Detect which cell encompasses the target text, then output its [x, y] center coordinate. 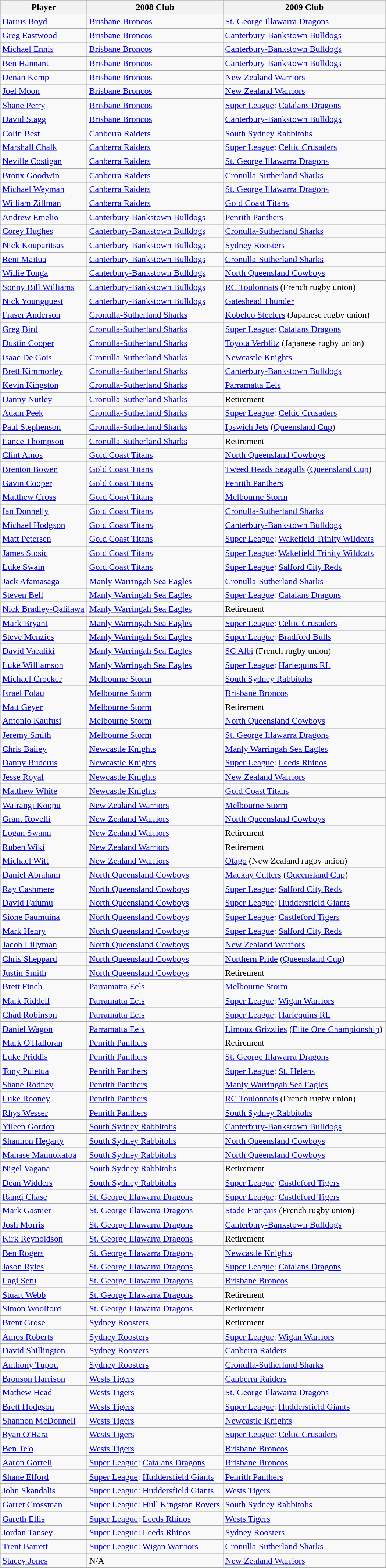
Amos Roberts [44, 1337]
Neville Costigan [44, 161]
Nick Kouparitsas [44, 245]
Luke Rooney [44, 1099]
Gavin Cooper [44, 483]
Toyota Verblitz (Japanese rugby union) [304, 343]
Nick Youngquest [44, 301]
Michael Crocker [44, 679]
Brenton Bowen [44, 469]
Paul Stephenson [44, 427]
Mark Bryant [44, 623]
Danny Nutley [44, 399]
Dean Widders [44, 1183]
Reni Maitua [44, 259]
Rhys Wesser [44, 1113]
Ipswich Jets (Queensland Cup) [304, 427]
Marshall Chalk [44, 147]
David Vaealiki [44, 651]
Andrew Emelio [44, 217]
Yileen Gordon [44, 1127]
Player [44, 7]
Daniel Wagon [44, 1029]
Shane Elford [44, 1476]
Matt Petersen [44, 539]
N/A [155, 1561]
Ben Hannant [44, 63]
Super League: St. Helens [304, 1071]
Super League: Bradford Bulls [304, 637]
Sione Faumuina [44, 917]
Jeremy Smith [44, 735]
Logan Swann [44, 833]
Mark O'Halloran [44, 1043]
Manase Manuokafoa [44, 1155]
Brett Hodgson [44, 1407]
Luke Priddis [44, 1057]
Kevin Kingston [44, 385]
Greg Eastwood [44, 35]
Chad Robinson [44, 1015]
Sonny Bill Williams [44, 287]
Wairangi Koopu [44, 805]
Gateshead Thunder [304, 301]
Kirk Reynoldson [44, 1239]
Garret Crossman [44, 1504]
Limoux Grizzlies (Elite One Championship) [304, 1029]
Corey Hughes [44, 231]
Rangi Chase [44, 1197]
Matthew White [44, 791]
Israel Folau [44, 693]
2009 Club [304, 7]
Bronx Goodwin [44, 175]
Steve Menzies [44, 637]
Josh Morris [44, 1225]
Chris Bailey [44, 749]
Kobelco Steelers (Japanese rugby union) [304, 315]
Greg Bird [44, 329]
Luke Williamson [44, 665]
James Stosic [44, 553]
Daniel Abraham [44, 875]
Brett Kimmorley [44, 371]
Mackay Cutters (Queensland Cup) [304, 875]
Luke Swain [44, 567]
Stuart Webb [44, 1294]
Jacob Lillyman [44, 945]
Joel Moon [44, 91]
Brett Finch [44, 987]
Fraser Anderson [44, 315]
SC Albi (French rugby union) [304, 651]
Nigel Vagana [44, 1169]
Dustin Cooper [44, 343]
Denan Kemp [44, 77]
Jason Ryles [44, 1267]
Ryan O'Hara [44, 1435]
Jesse Royal [44, 777]
Simon Woolford [44, 1309]
Michael Weyman [44, 189]
Lagi Setu [44, 1281]
Bronson Harrison [44, 1379]
Ian Donnelly [44, 511]
David Shillington [44, 1351]
2008 Club [155, 7]
Aaron Gorrell [44, 1462]
Shane Rodney [44, 1085]
Anthony Tupou [44, 1365]
Chris Sheppard [44, 959]
Shane Perry [44, 105]
Tony Puletua [44, 1071]
Matt Geyer [44, 707]
Shannon McDonnell [44, 1421]
Darius Boyd [44, 21]
Mark Gasnier [44, 1211]
Nick Bradley-Qalilawa [44, 609]
Jordan Tansey [44, 1533]
Northern Pride (Queensland Cup) [304, 959]
David Faiumu [44, 903]
Tweed Heads Seagulls (Queensland Cup) [304, 469]
Mark Henry [44, 931]
Clint Amos [44, 455]
Matthew Cross [44, 497]
Justin Smith [44, 973]
Shannon Hegarty [44, 1141]
Michael Ennis [44, 49]
Steven Bell [44, 595]
Ruben Wiki [44, 847]
Jack Afamasaga [44, 581]
Ben Rogers [44, 1253]
Mathew Head [44, 1393]
John Skandalis [44, 1490]
Ben Te'o [44, 1449]
Michael Witt [44, 861]
William Zillman [44, 203]
Super League: Hull Kingston Rovers [155, 1504]
Grant Rovelli [44, 819]
Danny Buderus [44, 763]
Brent Grose [44, 1323]
Stade Français (French rugby union) [304, 1211]
Ray Cashmere [44, 889]
Michael Hodgson [44, 525]
Otago (New Zealand rugby union) [304, 861]
Stacey Jones [44, 1561]
Mark Riddell [44, 1001]
Isaac De Gois [44, 357]
Adam Peek [44, 413]
David Stagg [44, 119]
Antonio Kaufusi [44, 721]
Trent Barrett [44, 1547]
Lance Thompson [44, 441]
Gareth Ellis [44, 1519]
Willie Tonga [44, 273]
Colin Best [44, 133]
